Capture the cell that displays the provided text and extract its [x, y] central coordinate. 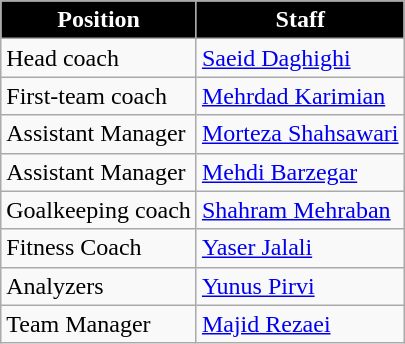
Staff [300, 20]
Morteza Shahsawari [300, 134]
Goalkeeping coach [99, 210]
Yaser Jalali [300, 248]
Fitness Coach [99, 248]
Head coach [99, 58]
Shahram Mehraban [300, 210]
Yunus Pirvi [300, 286]
Position [99, 20]
Analyzers [99, 286]
Saeid Daghighi [300, 58]
Mehdi Barzegar [300, 172]
First-team coach [99, 96]
Team Manager [99, 324]
Mehrdad Karimian [300, 96]
Majid Rezaei [300, 324]
